Locate the cell with the specified text and output its (X, Y) center coordinate. 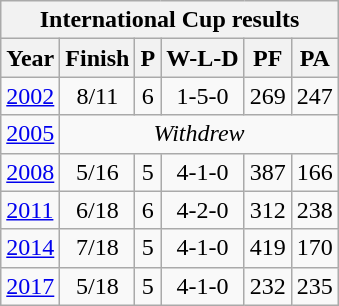
2005 (30, 134)
166 (314, 172)
269 (268, 96)
Year (30, 58)
2008 (30, 172)
2017 (30, 286)
5/16 (98, 172)
312 (268, 210)
4-2-0 (203, 210)
Withdrew (199, 134)
235 (314, 286)
387 (268, 172)
2014 (30, 248)
2011 (30, 210)
170 (314, 248)
232 (268, 286)
419 (268, 248)
247 (314, 96)
PF (268, 58)
8/11 (98, 96)
Finish (98, 58)
5/18 (98, 286)
7/18 (98, 248)
2002 (30, 96)
6/18 (98, 210)
PA (314, 58)
P (148, 58)
238 (314, 210)
1-5-0 (203, 96)
International Cup results (170, 20)
W-L-D (203, 58)
